Output the [x, y] coordinate of the center of the cell containing the given text.  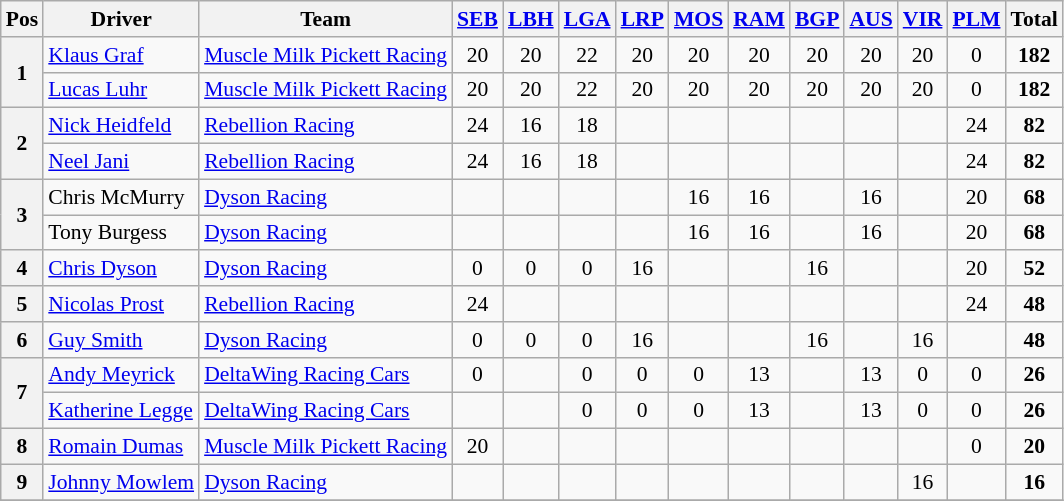
Nick Heidfeld [121, 126]
Chris Dyson [121, 269]
BGP [818, 19]
3 [22, 214]
Chris McMurry [121, 197]
7 [22, 392]
Nicolas Prost [121, 304]
PLM [976, 19]
2 [22, 144]
LRP [642, 19]
8 [22, 447]
1 [22, 72]
Johnny Mowlem [121, 482]
AUS [870, 19]
Team [326, 19]
Romain Dumas [121, 447]
LGA [588, 19]
52 [1034, 269]
Andy Meyrick [121, 375]
Klaus Graf [121, 55]
Lucas Luhr [121, 90]
Pos [22, 19]
VIR [923, 19]
Total [1034, 19]
6 [22, 340]
RAM [759, 19]
Tony Burgess [121, 233]
Guy Smith [121, 340]
MOS [698, 19]
SEB [478, 19]
4 [22, 269]
LBH [531, 19]
9 [22, 482]
5 [22, 304]
Neel Jani [121, 162]
Driver [121, 19]
Katherine Legge [121, 411]
